Pinpoint the cell where the given text exists, returning its (x, y) midpoint coordinate. 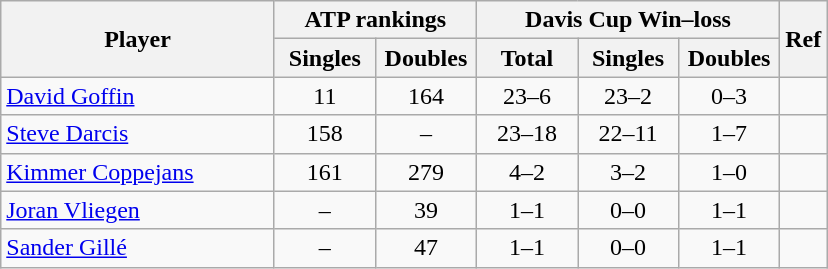
1–7 (730, 134)
1–0 (730, 172)
0–3 (730, 96)
Player (138, 39)
47 (426, 248)
Kimmer Coppejans (138, 172)
22–11 (628, 134)
164 (426, 96)
23–2 (628, 96)
Steve Darcis (138, 134)
23–18 (526, 134)
11 (324, 96)
David Goffin (138, 96)
ATP rankings (375, 20)
23–6 (526, 96)
Sander Gillé (138, 248)
39 (426, 210)
Total (526, 58)
Davis Cup Win–loss (628, 20)
161 (324, 172)
Joran Vliegen (138, 210)
279 (426, 172)
4–2 (526, 172)
Ref (804, 39)
158 (324, 134)
3–2 (628, 172)
